Identify which cell holds the provided text, then report its [X, Y] central coordinate. 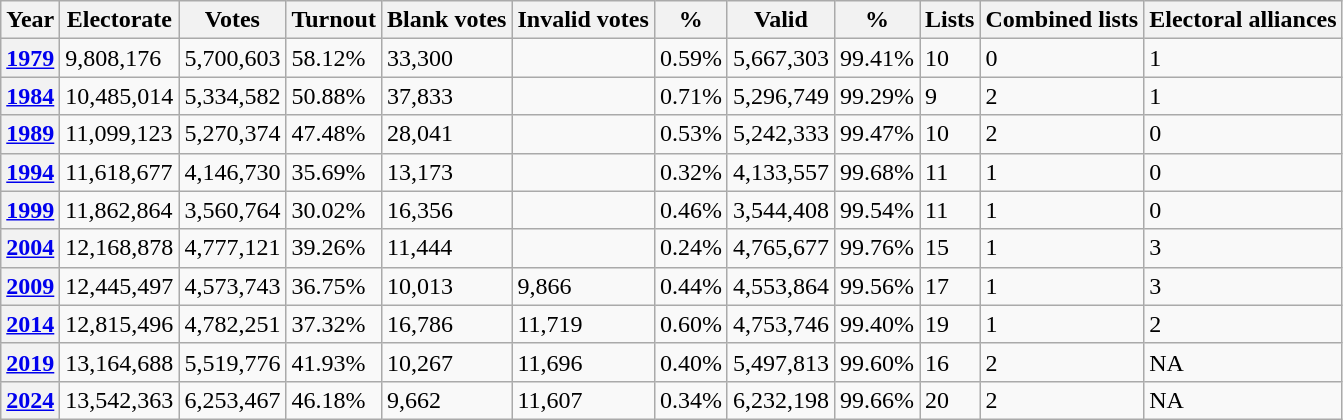
12,815,496 [120, 324]
58.12% [334, 58]
0.34% [690, 400]
99.54% [876, 210]
4,146,730 [232, 172]
30.02% [334, 210]
5,334,582 [232, 96]
1999 [30, 210]
5,270,374 [232, 134]
41.93% [334, 362]
16 [950, 362]
35.69% [334, 172]
Year [30, 20]
5,242,333 [780, 134]
2019 [30, 362]
0.59% [690, 58]
0.71% [690, 96]
0.53% [690, 134]
2014 [30, 324]
9,866 [583, 286]
11,444 [446, 248]
99.66% [876, 400]
10,013 [446, 286]
19 [950, 324]
20 [950, 400]
47.48% [334, 134]
13,164,688 [120, 362]
10,267 [446, 362]
0.44% [690, 286]
15 [950, 248]
0.40% [690, 362]
9 [950, 96]
5,296,749 [780, 96]
5,667,303 [780, 58]
11,099,123 [120, 134]
99.56% [876, 286]
99.29% [876, 96]
2024 [30, 400]
11,618,677 [120, 172]
Invalid votes [583, 20]
99.68% [876, 172]
4,782,251 [232, 324]
6,232,198 [780, 400]
1994 [30, 172]
11,719 [583, 324]
12,168,878 [120, 248]
3,544,408 [780, 210]
0.24% [690, 248]
50.88% [334, 96]
99.47% [876, 134]
33,300 [446, 58]
1984 [30, 96]
Blank votes [446, 20]
Combined lists [1062, 20]
2004 [30, 248]
4,753,746 [780, 324]
1979 [30, 58]
16,786 [446, 324]
5,497,813 [780, 362]
12,445,497 [120, 286]
3,560,764 [232, 210]
0.60% [690, 324]
16,356 [446, 210]
Valid [780, 20]
9,662 [446, 400]
13,173 [446, 172]
99.76% [876, 248]
Electoral alliances [1243, 20]
4,573,743 [232, 286]
Turnout [334, 20]
99.60% [876, 362]
Electorate [120, 20]
17 [950, 286]
Lists [950, 20]
0.32% [690, 172]
4,777,121 [232, 248]
4,553,864 [780, 286]
4,133,557 [780, 172]
1989 [30, 134]
0.46% [690, 210]
2009 [30, 286]
11,607 [583, 400]
46.18% [334, 400]
6,253,467 [232, 400]
99.40% [876, 324]
4,765,677 [780, 248]
28,041 [446, 134]
37,833 [446, 96]
39.26% [334, 248]
Votes [232, 20]
99.41% [876, 58]
5,519,776 [232, 362]
5,700,603 [232, 58]
10,485,014 [120, 96]
36.75% [334, 286]
13,542,363 [120, 400]
9,808,176 [120, 58]
37.32% [334, 324]
11,696 [583, 362]
11,862,864 [120, 210]
